Extract the (x, y) coordinate from the center of the cell holding the provided text.  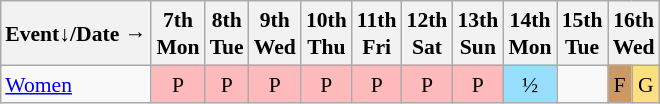
½ (530, 84)
9thWed (275, 33)
8thTue (227, 33)
Event↓/Date → (76, 33)
14thMon (530, 33)
10thThu (326, 33)
7thMon (178, 33)
15thTue (582, 33)
F (620, 84)
12thSat (428, 33)
11thFri (377, 33)
16thWed (634, 33)
Women (76, 84)
13thSun (478, 33)
G (646, 84)
